Capture the cell that displays the provided text and extract its (x, y) central coordinate. 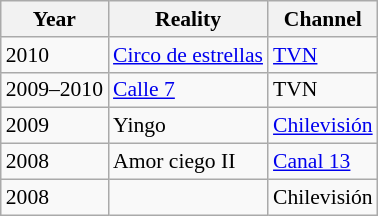
Amor ciego II (188, 162)
Yingo (188, 126)
2009 (54, 126)
2010 (54, 55)
Canal 13 (323, 162)
Calle 7 (188, 90)
2009–2010 (54, 90)
Year (54, 19)
Circo de estrellas (188, 55)
Channel (323, 19)
Reality (188, 19)
